Find where the given text appears and provide that cell's center as (x, y) coordinate. 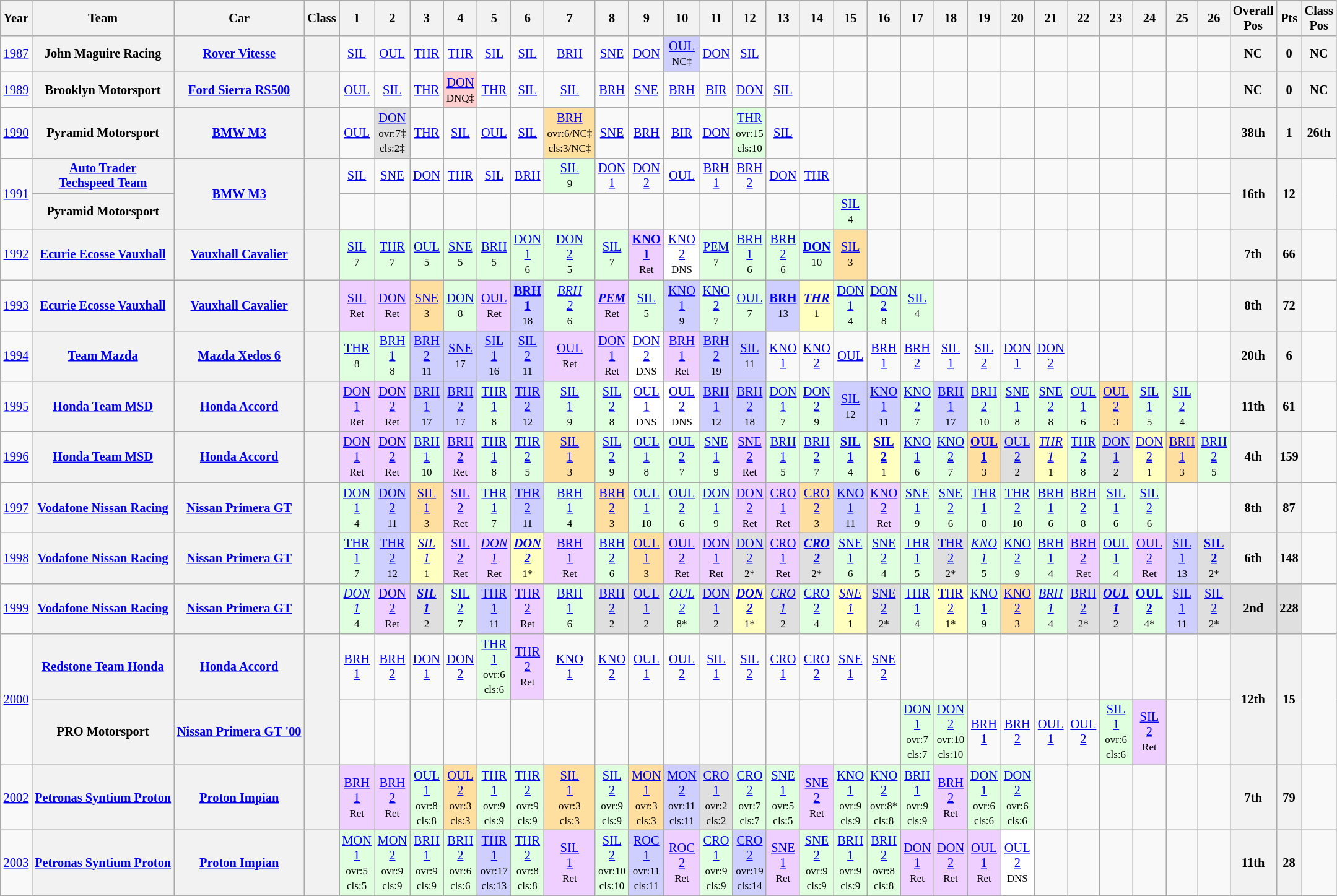
12th (1253, 700)
BRH22 (612, 609)
SIL14 (850, 457)
BRH218 (749, 406)
66 (1289, 254)
10 (681, 18)
OUL24* (1149, 609)
Brooklyn Motorsport (103, 90)
BRH2ovr:8cls:8 (884, 863)
SNE11 (850, 609)
THR211 (528, 508)
BRH217 (461, 406)
CRO1ovr:9cls:9 (716, 863)
Year (16, 18)
1998 (16, 558)
Auto TraderTechspeed Team (103, 176)
SNE1 (850, 667)
DONovr:7‡cls:2‡ (393, 133)
Rover Vitesse (239, 54)
1989 (16, 90)
CRO2 (816, 667)
1987 (16, 54)
PRO Motorsport (103, 732)
SIL113 (1182, 558)
7 (570, 18)
THR8 (357, 356)
SIL21 (884, 457)
MON1ovr:3cls:3 (647, 798)
OUL110 (647, 508)
4th (1253, 457)
SNE18 (1017, 406)
SIL26 (1149, 508)
OUL2ovr:3cls:3 (461, 798)
DON8 (461, 305)
4 (461, 18)
11 (716, 18)
79 (1289, 798)
BRH5 (494, 254)
ROC1ovr:11cls:11 (647, 863)
159 (1289, 457)
SIL2ovr:10cls:10 (612, 863)
ROC2Ret (681, 863)
1999 (16, 609)
SNE16 (850, 558)
1991 (16, 193)
SIL1Ret (570, 863)
38th (1253, 133)
OULNC‡ (681, 54)
OUL1Ret (984, 863)
THR22* (951, 558)
THR14 (917, 609)
72 (1289, 305)
SIL211 (528, 356)
DON19 (716, 508)
THR111 (494, 609)
17 (917, 18)
OUL7 (749, 305)
THR28 (1084, 457)
2003 (16, 863)
DON2ovr:6cls:6 (1017, 798)
25 (1182, 18)
BRH118 (528, 305)
CRO22* (816, 558)
OUL22 (1017, 457)
1990 (16, 133)
DON2DNS (647, 356)
20 (1017, 18)
DON25 (570, 254)
Redstone Team Honda (103, 667)
DON16 (528, 254)
SIL1ovr:6cls:6 (1116, 732)
SIL15 (1149, 406)
KNO29 (1017, 558)
John Maguire Racing (103, 54)
DON211 (393, 508)
SNE22* (884, 609)
2 (393, 18)
OUL16 (1084, 406)
14 (816, 18)
Pts (1289, 18)
148 (1289, 558)
DON1ovr:7cls:7 (917, 732)
SIL27 (461, 609)
THR7 (393, 254)
KNO1Ret (647, 254)
18 (951, 18)
2nd (1253, 609)
Ford Sierra RS500 (239, 90)
BRH210 (984, 406)
DONDNQ‡ (461, 90)
1992 (16, 254)
THR1ovr:9cls:9 (494, 798)
BRH211 (427, 356)
CRO12 (783, 609)
1996 (16, 457)
CRO23 (816, 508)
5 (494, 18)
SIL1ovr:3cls:3 (570, 798)
SIL116 (494, 356)
16 (884, 18)
SIL16 (1116, 508)
ClassPos (1319, 18)
THR2ovr:8cls:8 (528, 863)
19 (984, 18)
CRO2ovr:19cls:14 (749, 863)
SNE3 (427, 305)
KNO23 (1017, 609)
SIL3 (850, 254)
1995 (16, 406)
SNE1Ret (783, 863)
DON1ovr:6cls:6 (984, 798)
SNE2ovr:9cls:9 (816, 863)
SIL5 (647, 305)
22 (1084, 18)
MON2ovr:9cls:9 (393, 863)
BRH2ovr:6cls:6 (461, 863)
OUL14 (1116, 558)
THR210 (1017, 508)
26 (1214, 18)
26th (1319, 133)
61 (1289, 406)
SIL24 (1182, 406)
THR1ovr:6cls:6 (494, 667)
OUL26 (681, 508)
SILRet (357, 305)
OverallPos (1253, 18)
21 (1051, 18)
BRH23 (612, 508)
OUL18 (647, 457)
BRH25 (1214, 457)
KNO16 (917, 457)
KNO2DNS (681, 254)
16th (1253, 193)
OUL1ovr:8cls:8 (427, 798)
THR15 (917, 558)
SIL2ovr:9cls:9 (612, 798)
SIL28 (612, 406)
CRO1ovr:2cls:2 (716, 798)
THRovr:15cls:10 (749, 133)
SNE28 (1051, 406)
THR2ovr:9cls:9 (528, 798)
Team Mazda (103, 356)
KNO1ovr:9cls:9 (850, 798)
KNO2Ret (884, 508)
28 (1289, 863)
CRO1 (783, 667)
PEMRet (612, 305)
2000 (16, 700)
20th (1253, 356)
Car (239, 18)
13 (783, 18)
BRH110 (427, 457)
SNE26 (951, 508)
OUL5 (427, 254)
8 (612, 18)
DONRet (393, 305)
1994 (16, 356)
BRH27 (816, 457)
23 (1116, 18)
Nissan Primera GT '00 (239, 732)
SNE17 (461, 356)
THR1ovr:17cls:13 (494, 863)
CRO24 (816, 609)
OUL1DNS (647, 406)
KNO2ovr:8*cls:8 (884, 798)
SNE5 (461, 254)
87 (1289, 508)
PEM7 (716, 254)
DON10 (816, 254)
1993 (16, 305)
DON17 (783, 406)
SIL111 (1182, 609)
KNO15 (984, 558)
SNE2 (884, 667)
DON29 (816, 406)
BRHovr:6/NC‡cls:3/NC‡ (570, 133)
BRH219 (716, 356)
SIL9 (570, 176)
6th (1253, 558)
MON1ovr:5cls:5 (357, 863)
THR1 (816, 305)
OUL23 (1116, 406)
2002 (16, 798)
MON2ovr:11cls:11 (681, 798)
OUL27 (681, 457)
THR21* (951, 609)
Class (321, 18)
SNE1ovr:5cls:5 (783, 798)
THR11 (1051, 457)
SIL19 (570, 406)
BRH18 (393, 356)
9 (647, 18)
DON21 (1149, 457)
1997 (16, 508)
THR25 (528, 457)
228 (1289, 609)
SIL29 (612, 457)
SNE24 (884, 558)
DON28 (884, 305)
DON22* (749, 558)
Team (103, 18)
BRH28 (1084, 508)
BRH22* (1084, 609)
BRH15 (783, 457)
DON2ovr:10cls:10 (951, 732)
24 (1149, 18)
CRO2ovr:7cls:7 (749, 798)
OUL28* (681, 609)
3 (427, 18)
BRH112 (716, 406)
Mazda Xedos 6 (239, 356)
